Capture the cell that displays the provided text and extract its [x, y] central coordinate. 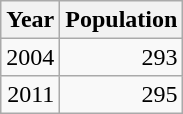
Year [30, 20]
2011 [30, 94]
295 [122, 94]
293 [122, 56]
Population [122, 20]
2004 [30, 56]
